From the cell containing the given text, extract its center point as (X, Y) coordinate. 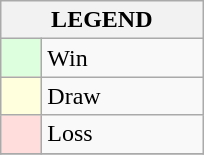
LEGEND (102, 20)
Draw (122, 96)
Win (122, 58)
Loss (122, 134)
